Return the (x, y) coordinate for the center point of the cell that contains the specified text.  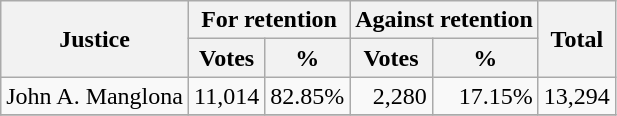
Justice (95, 39)
13,294 (576, 96)
17.15% (485, 96)
Total (576, 39)
82.85% (308, 96)
Against retention (444, 20)
2,280 (392, 96)
John A. Manglona (95, 96)
11,014 (226, 96)
For retention (268, 20)
